For the text-containing cell, return its midpoint in (X, Y) coordinate format. 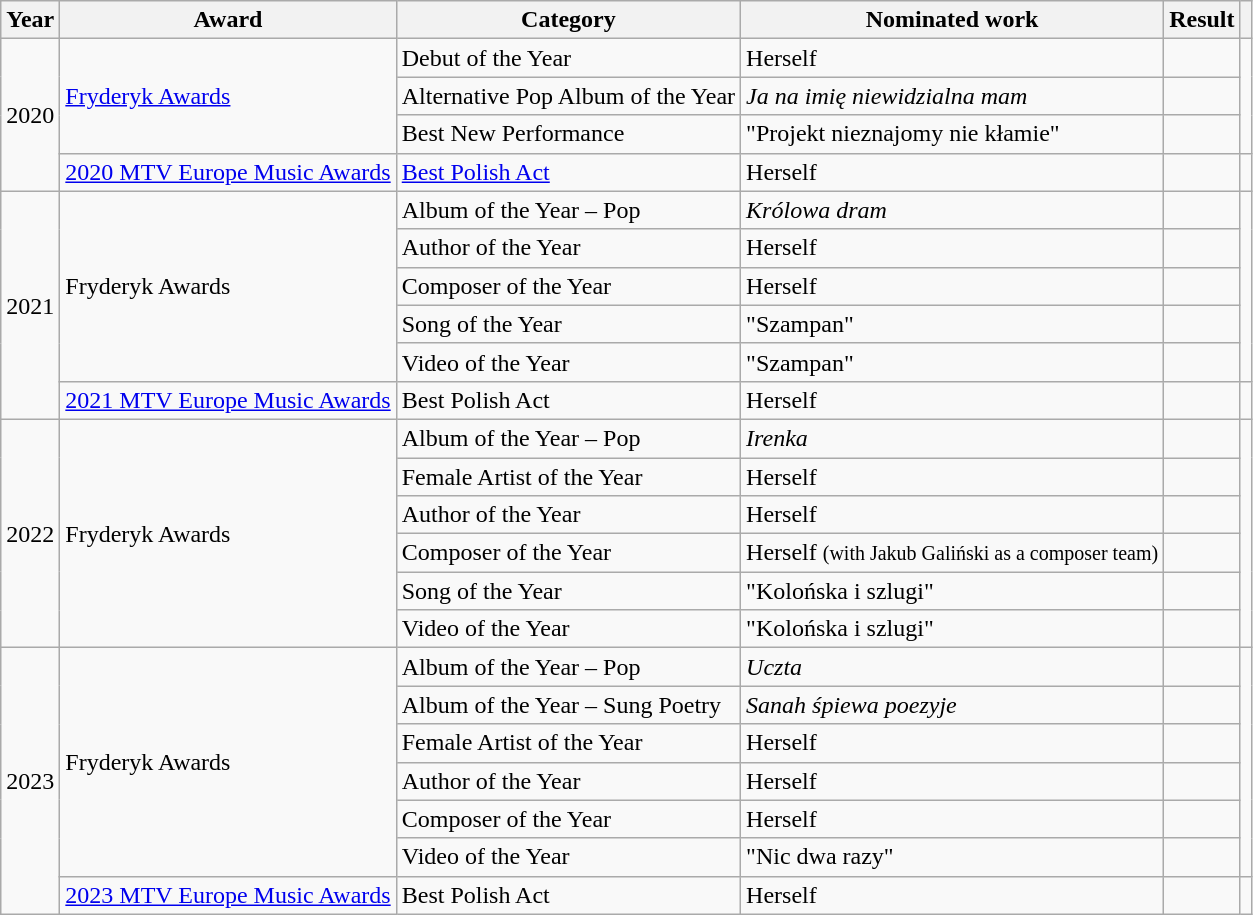
Year (30, 20)
Result (1202, 20)
Królowa dram (952, 210)
2021 (30, 305)
"Projekt nieznajomy nie kłamie" (952, 134)
"Nic dwa razy" (952, 857)
Category (568, 20)
Award (228, 20)
Herself (with Jakub Galiński as a composer team) (952, 553)
Debut of the Year (568, 58)
2023 (30, 781)
Best New Performance (568, 134)
Alternative Pop Album of the Year (568, 96)
Sanah śpiewa poezyje (952, 705)
Irenka (952, 438)
Nominated work (952, 20)
Ja na imię niewidzialna mam (952, 96)
2020 MTV Europe Music Awards (228, 172)
2020 (30, 115)
Uczta (952, 667)
Album of the Year – Sung Poetry (568, 705)
2021 MTV Europe Music Awards (228, 400)
2023 MTV Europe Music Awards (228, 895)
2022 (30, 533)
